Return [x, y] of the center of cell containing provided text 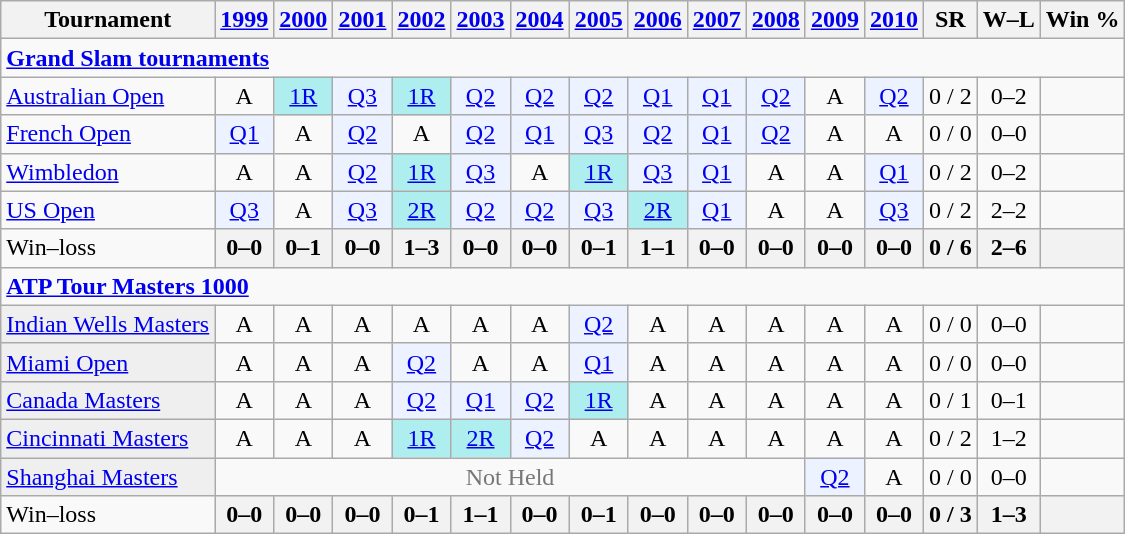
1999 [244, 20]
SR [950, 20]
French Open [108, 134]
1–2 [1008, 438]
Australian Open [108, 96]
Miami Open [108, 362]
0 / 6 [950, 248]
0 / 3 [950, 515]
2001 [362, 20]
Grand Slam tournaments [563, 58]
Canada Masters [108, 400]
US Open [108, 210]
Tournament [108, 20]
Not Held [510, 477]
2–6 [1008, 248]
2010 [894, 20]
Cincinnati Masters [108, 438]
Win % [1082, 20]
2003 [480, 20]
0 / 1 [950, 400]
Indian Wells Masters [108, 324]
2002 [422, 20]
2009 [834, 20]
W–L [1008, 20]
Shanghai Masters [108, 477]
ATP Tour Masters 1000 [563, 286]
2000 [304, 20]
2007 [716, 20]
2005 [598, 20]
2–2 [1008, 210]
2006 [658, 20]
Wimbledon [108, 172]
2004 [540, 20]
2008 [776, 20]
